Return the (x, y) coordinate for the center point of the cell that contains the specified text.  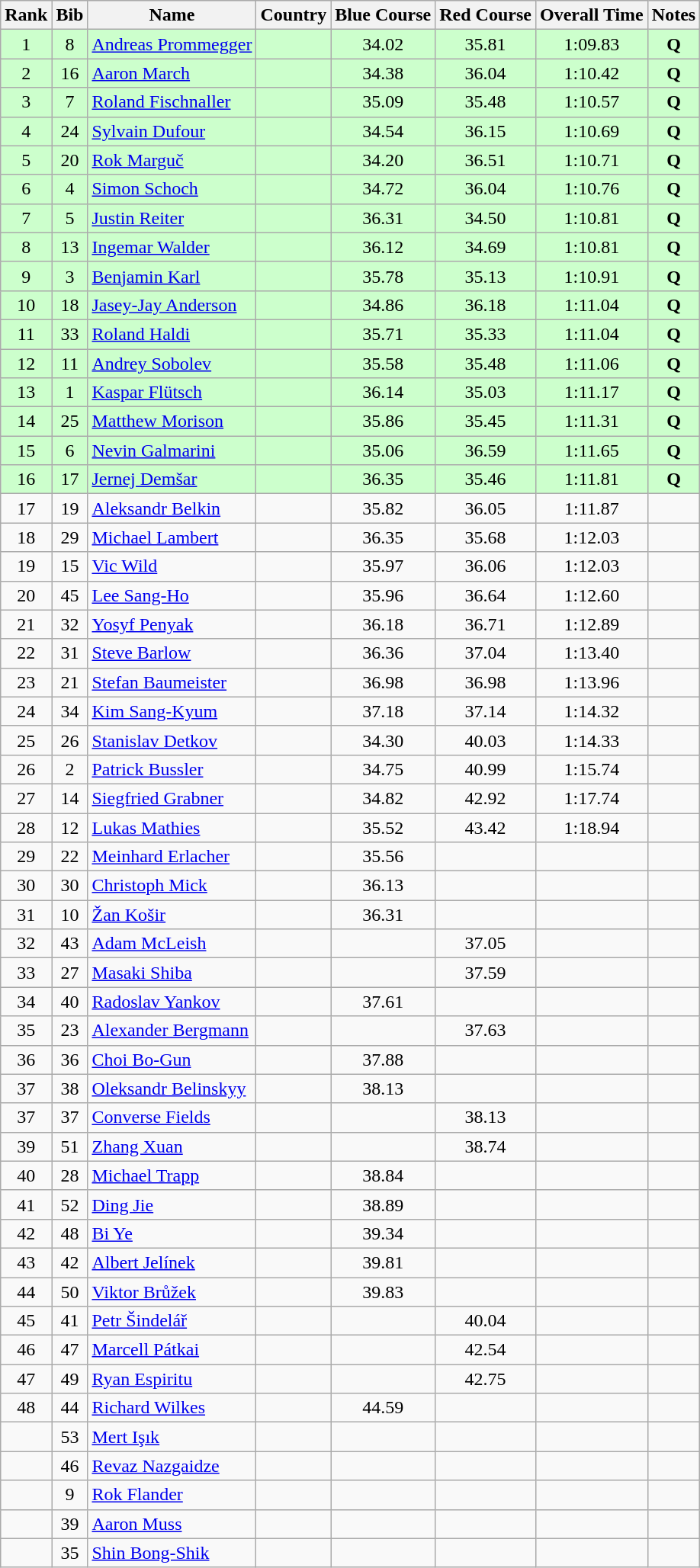
Michael Lambert (172, 537)
Matthew Morison (172, 422)
Converse Fields (172, 1117)
35.45 (486, 422)
35.46 (486, 479)
1:14.32 (592, 711)
Radoslav Yankov (172, 1002)
Ding Jie (172, 1204)
1:11.31 (592, 422)
37.59 (486, 973)
1:10.57 (592, 102)
Petr Šindelář (172, 1321)
1:10.69 (592, 131)
38.74 (486, 1146)
Roland Haldi (172, 334)
Aaron March (172, 73)
1:13.40 (592, 653)
Aleksandr Belkin (172, 508)
39.34 (383, 1233)
1:10.91 (592, 276)
37.61 (383, 1002)
Andreas Prommegger (172, 44)
Lukas Mathies (172, 827)
1:11.87 (592, 508)
36.15 (486, 131)
Oleksandr Belinskyy (172, 1089)
1:14.33 (592, 740)
Lee Sang-Ho (172, 595)
39.81 (383, 1262)
Ryan Espiritu (172, 1379)
1:11.65 (592, 451)
37.63 (486, 1031)
37.04 (486, 653)
Patrick Bussler (172, 769)
Rank (26, 15)
35.03 (486, 393)
36.36 (383, 653)
36.14 (383, 393)
Rok Flander (172, 1495)
34.82 (383, 798)
Choi Bo-Gun (172, 1060)
Benjamin Karl (172, 276)
1:12.60 (592, 595)
Kaspar Flütsch (172, 393)
Adam McLeish (172, 944)
36.59 (486, 451)
36.06 (486, 566)
39.83 (383, 1292)
Shin Bong-Shik (172, 1553)
1:15.74 (592, 769)
38.89 (383, 1204)
Bi Ye (172, 1233)
Stanislav Detkov (172, 740)
37.88 (383, 1060)
Nevin Galmarini (172, 451)
34.86 (383, 305)
Name (172, 15)
1:11.06 (592, 364)
1:09.83 (592, 44)
35.33 (486, 334)
34.75 (383, 769)
Siegfried Grabner (172, 798)
35.97 (383, 566)
1:18.94 (592, 827)
Masaki Shiba (172, 973)
Andrey Sobolev (172, 364)
36.71 (486, 624)
34.38 (383, 73)
40.04 (486, 1321)
Zhang Xuan (172, 1146)
Vic Wild (172, 566)
37.14 (486, 711)
Red Course (486, 15)
Justin Reiter (172, 218)
Christoph Mick (172, 886)
43.42 (486, 827)
40.03 (486, 740)
36.13 (383, 886)
Steve Barlow (172, 653)
Sylvain Dufour (172, 131)
Albert Jelínek (172, 1262)
Revaz Nazgaidze (172, 1466)
1:10.71 (592, 160)
51 (70, 1146)
Rok Marguč (172, 160)
Marcell Pátkai (172, 1350)
34.50 (486, 218)
1:12.89 (592, 624)
53 (70, 1437)
35.09 (383, 102)
Overall Time (592, 15)
Meinhard Erlacher (172, 857)
35.52 (383, 827)
Country (294, 15)
34.30 (383, 740)
34.20 (383, 160)
Alexander Bergmann (172, 1031)
40.99 (486, 769)
44.59 (383, 1408)
34.54 (383, 131)
36.64 (486, 595)
1:11.81 (592, 479)
34.69 (486, 247)
Blue Course (383, 15)
35.13 (486, 276)
Jernej Demšar (172, 479)
1:17.74 (592, 798)
35.68 (486, 537)
36.51 (486, 160)
Roland Fischnaller (172, 102)
35.58 (383, 364)
Ingemar Walder (172, 247)
37.05 (486, 944)
37.18 (383, 711)
1:10.42 (592, 73)
38 (70, 1089)
35.81 (486, 44)
Viktor Brůžek (172, 1292)
42.54 (486, 1350)
Yosyf Penyak (172, 624)
Žan Košir (172, 915)
Notes (673, 15)
52 (70, 1204)
36.12 (383, 247)
Richard Wilkes (172, 1408)
1:11.17 (592, 393)
36.05 (486, 508)
38.84 (383, 1175)
Stefan Baumeister (172, 682)
35.78 (383, 276)
34.72 (383, 189)
35.96 (383, 595)
1:13.96 (592, 682)
Aaron Muss (172, 1524)
49 (70, 1379)
Kim Sang-Kyum (172, 711)
35.06 (383, 451)
Jasey-Jay Anderson (172, 305)
35.82 (383, 508)
Simon Schoch (172, 189)
35.86 (383, 422)
Michael Trapp (172, 1175)
Bib (70, 15)
35.56 (383, 857)
50 (70, 1292)
1:10.76 (592, 189)
34.02 (383, 44)
42.92 (486, 798)
Mert Işık (172, 1437)
35.71 (383, 334)
42.75 (486, 1379)
